Output the [X, Y] coordinate of the center of the cell containing the given text.  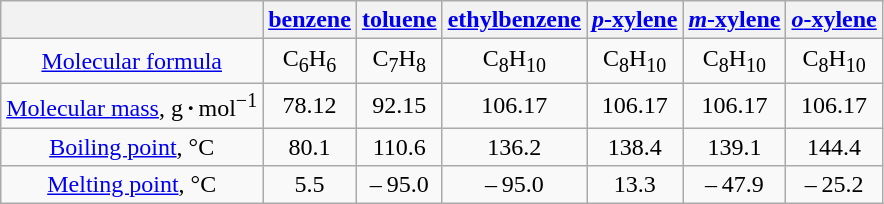
144.4 [834, 147]
136.2 [514, 147]
m-xylene [734, 20]
– 25.2 [834, 185]
Melting point, °C [132, 185]
benzene [310, 20]
78.12 [310, 106]
138.4 [634, 147]
139.1 [734, 147]
o-xylene [834, 20]
5.5 [310, 185]
110.6 [399, 147]
C7H8 [399, 61]
80.1 [310, 147]
13.3 [634, 185]
Boiling point, °C [132, 147]
C6H6 [310, 61]
– 47.9 [734, 185]
92.15 [399, 106]
toluene [399, 20]
Molecular mass, g · mol−1 [132, 106]
Molecular formula [132, 61]
ethylbenzene [514, 20]
p-xylene [634, 20]
